For the text-containing cell, return its midpoint in [X, Y] coordinate format. 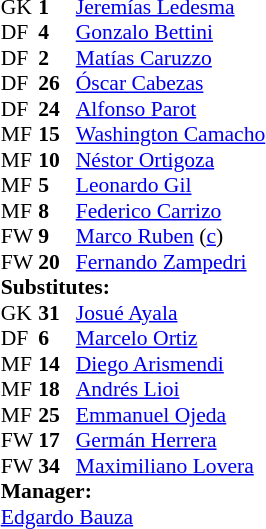
4 [57, 33]
Emmanuel Ojeda [171, 415]
Substitutes: [134, 287]
Alfonso Parot [171, 109]
Néstor Ortigoza [171, 160]
GK [20, 313]
Washington Camacho [171, 135]
Matías Caruzzo [171, 58]
20 [57, 262]
Gonzalo Bettini [171, 33]
9 [57, 237]
18 [57, 389]
Diego Arismendi [171, 364]
Josué Ayala [171, 313]
Marcelo Ortiz [171, 339]
15 [57, 135]
Marco Ruben (c) [171, 237]
Óscar Cabezas [171, 83]
Fernando Zampedri [171, 262]
Andrés Lioi [171, 389]
Leonardo Gil [171, 185]
Maximiliano Lovera [171, 466]
34 [57, 466]
Federico Carrizo [171, 211]
Germán Herrera [171, 441]
6 [57, 339]
31 [57, 313]
5 [57, 185]
14 [57, 364]
8 [57, 211]
24 [57, 109]
2 [57, 58]
26 [57, 83]
17 [57, 441]
25 [57, 415]
Manager: [134, 491]
10 [57, 160]
